Determine the (x, y) coordinate at the center of the cell enclosing the given text.  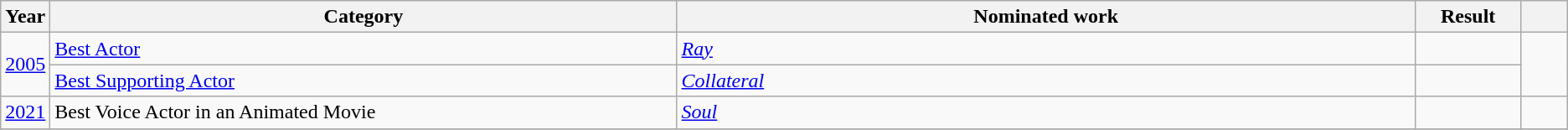
Collateral (1045, 81)
Best Voice Actor in an Animated Movie (364, 112)
Best Supporting Actor (364, 81)
Nominated work (1045, 17)
Soul (1045, 112)
Ray (1045, 49)
Year (25, 17)
2005 (25, 65)
2021 (25, 112)
Best Actor (364, 49)
Result (1467, 17)
Category (364, 17)
